Provide the [X, Y] coordinate of the cell's center where the given text is located.  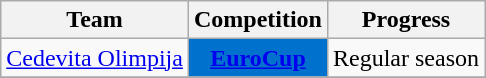
Regular season [406, 58]
Progress [406, 20]
Cedevita Olimpija [95, 58]
Competition [258, 20]
Team [95, 20]
EuroCup [258, 58]
